Extract the [x, y] coordinate from the center of the cell holding the provided text.  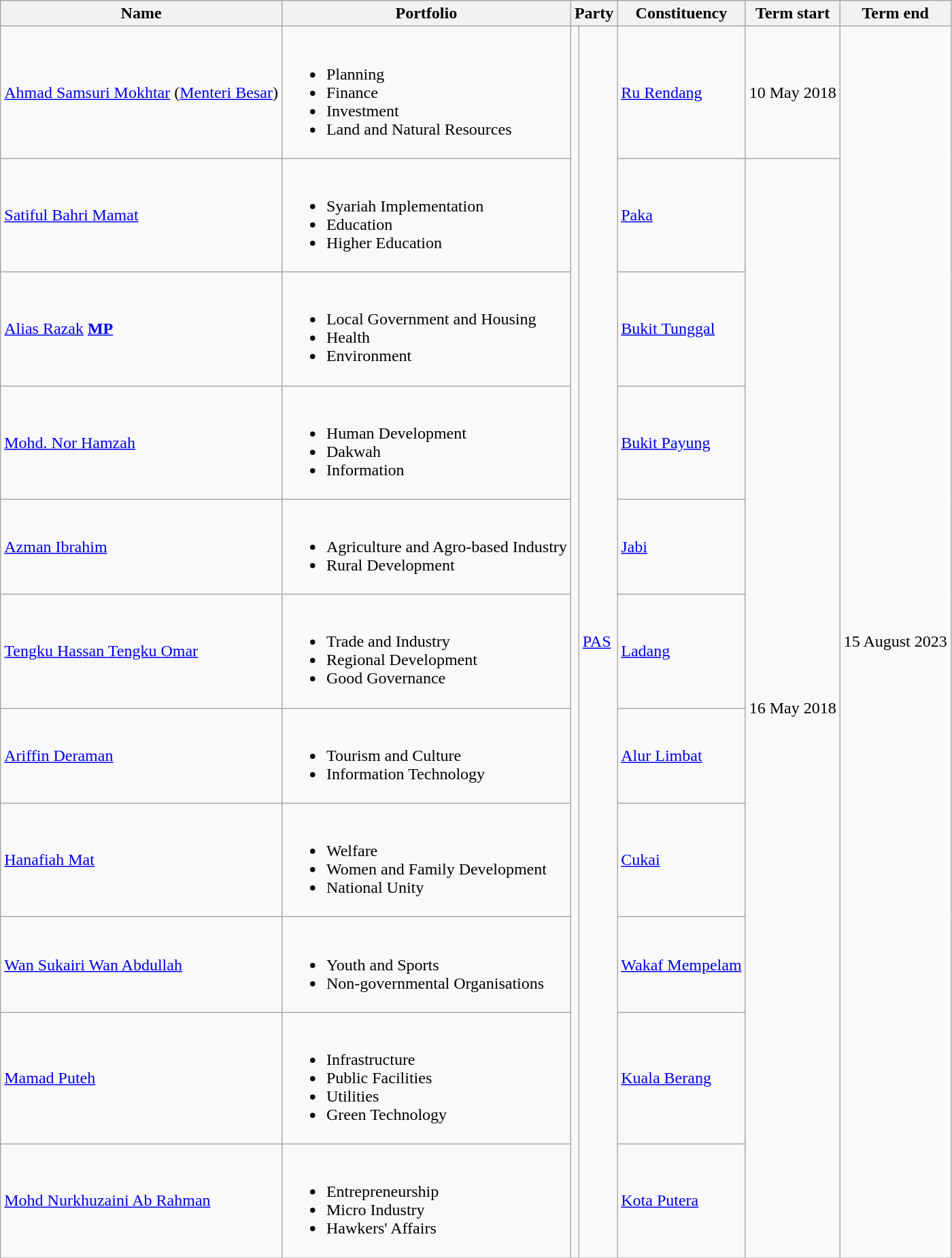
Ariffin Deraman [141, 755]
Hanafiah Mat [141, 860]
15 August 2023 [895, 642]
Mohd. Nor Hamzah [141, 442]
Youth and SportsNon-governmental Organisations [426, 964]
Ru Rendang [681, 92]
Ladang [681, 651]
Name [141, 14]
Term end [895, 14]
Bukit Payung [681, 442]
PAS [598, 642]
Satiful Bahri Mamat [141, 215]
Constituency [681, 14]
EntrepreneurshipMicro IndustryHawkers' Affairs [426, 1201]
Trade and IndustryRegional DevelopmentGood Governance [426, 651]
16 May 2018 [793, 709]
Tengku Hassan Tengku Omar [141, 651]
Tourism and CultureInformation Technology [426, 755]
WelfareWomen and Family DevelopmentNational Unity [426, 860]
Mamad Puteh [141, 1078]
Alias Razak MP [141, 329]
InfrastructurePublic FacilitiesUtilitiesGreen Technology [426, 1078]
Kuala Berang [681, 1078]
Human DevelopmentDakwahInformation [426, 442]
Bukit Tunggal [681, 329]
Mohd Nurkhuzaini Ab Rahman [141, 1201]
Syariah ImplementationEducationHigher Education [426, 215]
PlanningFinanceInvestmentLand and Natural Resources [426, 92]
Portfolio [426, 14]
Wakaf Mempelam [681, 964]
Ahmad Samsuri Mokhtar (Menteri Besar) [141, 92]
Party [594, 14]
Wan Sukairi Wan Abdullah [141, 964]
Azman Ibrahim [141, 547]
Term start [793, 14]
Kota Putera [681, 1201]
10 May 2018 [793, 92]
Jabi [681, 547]
Agriculture and Agro-based IndustryRural Development [426, 547]
Paka [681, 215]
Alur Limbat [681, 755]
Cukai [681, 860]
Local Government and HousingHealthEnvironment [426, 329]
